Detect which cell encompasses the target text, then output its [X, Y] center coordinate. 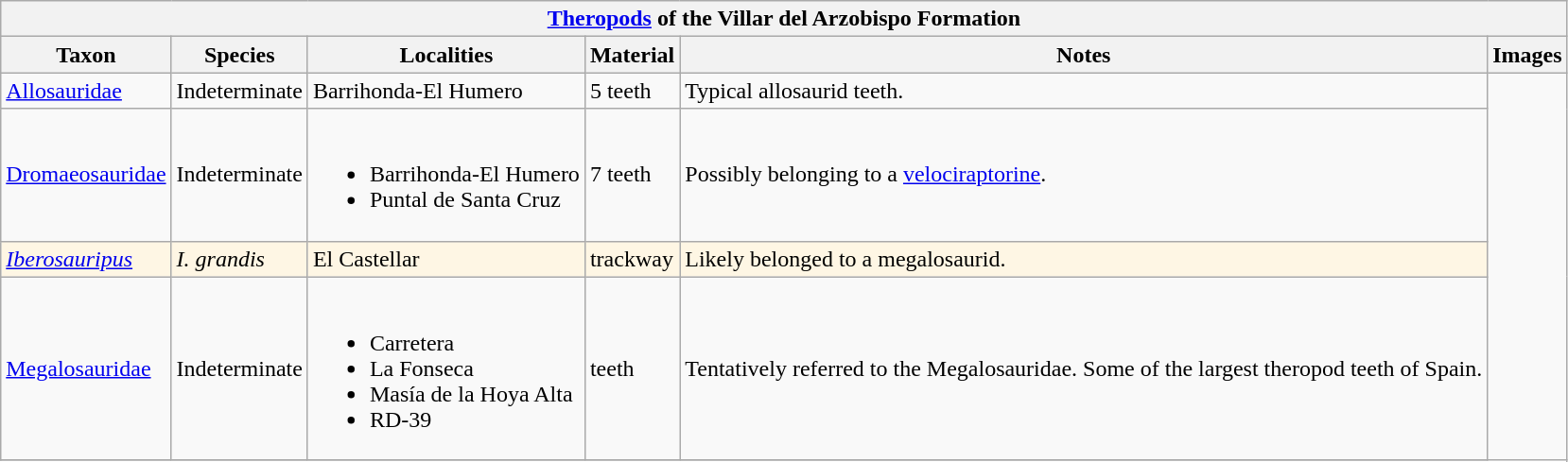
Images [1527, 55]
Typical allosaurid teeth. [1084, 91]
trackway [632, 259]
Species [239, 55]
7 teeth [632, 175]
Material [632, 55]
Dromaeosauridae [86, 175]
CarreteraLa FonsecaMasía de la Hoya AltaRD-39 [446, 368]
teeth [632, 368]
Barrihonda-El HumeroPuntal de Santa Cruz [446, 175]
El Castellar [446, 259]
Possibly belonging to a velociraptorine. [1084, 175]
Megalosauridae [86, 368]
Barrihonda-El Humero [446, 91]
Theropods of the Villar del Arzobispo Formation [784, 19]
Allosauridae [86, 91]
Notes [1084, 55]
I. grandis [239, 259]
5 teeth [632, 91]
Iberosauripus [86, 259]
Likely belonged to a megalosaurid. [1084, 259]
Localities [446, 55]
Taxon [86, 55]
Tentatively referred to the Megalosauridae. Some of the largest theropod teeth of Spain. [1084, 368]
